From the cell containing the given text, extract its center point as (X, Y) coordinate. 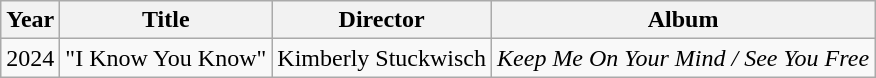
"I Know You Know" (166, 58)
2024 (30, 58)
Keep Me On Your Mind / See You Free (684, 58)
Kimberly Stuckwisch (382, 58)
Title (166, 20)
Album (684, 20)
Director (382, 20)
Year (30, 20)
